Capture the cell that displays the provided text and extract its [X, Y] central coordinate. 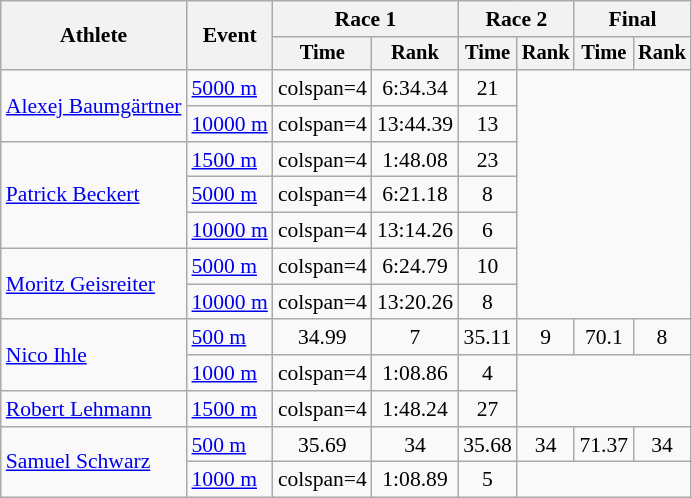
35.11 [488, 338]
13:14.26 [415, 231]
6:21.18 [415, 195]
13 [488, 124]
35.68 [488, 445]
70.1 [604, 338]
23 [488, 160]
Event [230, 36]
71.37 [604, 445]
6 [488, 231]
7 [415, 338]
Race 1 [366, 19]
13:20.26 [415, 302]
34.99 [322, 338]
5 [488, 480]
6:34.34 [415, 88]
Athlete [94, 36]
1:08.86 [415, 373]
1:48.08 [415, 160]
10 [488, 267]
Nico Ihle [94, 356]
13:44.39 [415, 124]
Moritz Geisreiter [94, 284]
4 [488, 373]
9 [546, 338]
21 [488, 88]
Final [632, 19]
27 [488, 409]
Samuel Schwarz [94, 462]
Race 2 [516, 19]
Alexej Baumgärtner [94, 106]
1:08.89 [415, 480]
1:48.24 [415, 409]
Robert Lehmann [94, 409]
35.69 [322, 445]
Patrick Beckert [94, 196]
6:24.79 [415, 267]
